For the text-containing cell, return its midpoint in (X, Y) coordinate format. 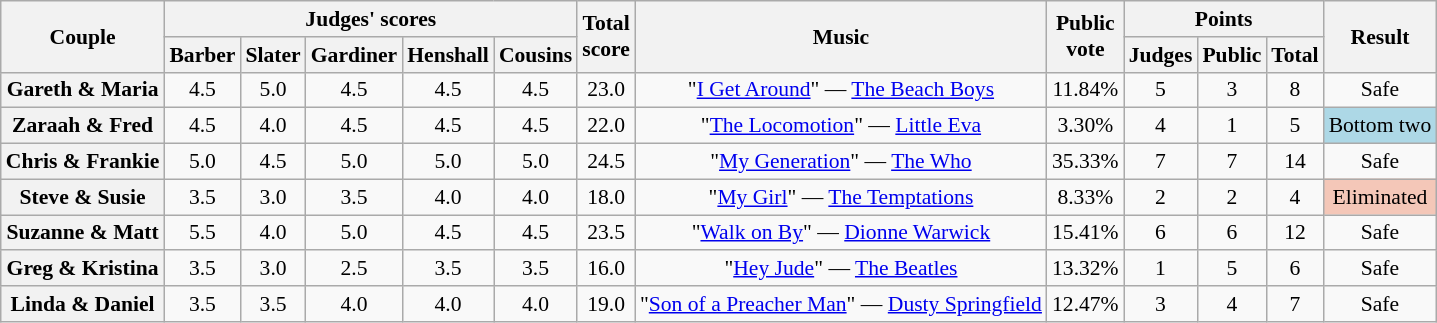
Chris & Frankie (83, 162)
5.5 (202, 233)
Steve & Susie (83, 197)
12.47% (1086, 304)
"My Girl" — The Temptations (841, 197)
23.5 (606, 233)
Total (1294, 55)
Greg & Kristina (83, 269)
Gardiner (354, 55)
24.5 (606, 162)
"My Generation" — The Who (841, 162)
35.33% (1086, 162)
Linda & Daniel (83, 304)
13.32% (1086, 269)
Barber (202, 55)
19.0 (606, 304)
14 (1294, 162)
Henshall (448, 55)
"Hey Jude" — The Beatles (841, 269)
3.30% (1086, 126)
12 (1294, 233)
"Son of a Preacher Man" — Dusty Springfield (841, 304)
8 (1294, 90)
Public (1232, 55)
Publicvote (1086, 36)
Slater (272, 55)
Result (1380, 36)
Music (841, 36)
"I Get Around" — The Beach Boys (841, 90)
Cousins (536, 55)
15.41% (1086, 233)
11.84% (1086, 90)
2.5 (354, 269)
23.0 (606, 90)
Couple (83, 36)
"The Locomotion" — Little Eva (841, 126)
22.0 (606, 126)
Gareth & Maria (83, 90)
8.33% (1086, 197)
18.0 (606, 197)
Bottom two (1380, 126)
Totalscore (606, 36)
Judges (1161, 55)
Points (1224, 19)
Zaraah & Fred (83, 126)
16.0 (606, 269)
Judges' scores (370, 19)
Eliminated (1380, 197)
Suzanne & Matt (83, 233)
"Walk on By" — Dionne Warwick (841, 233)
